Return the (x, y) coordinate for the center point of the cell that contains the specified text.  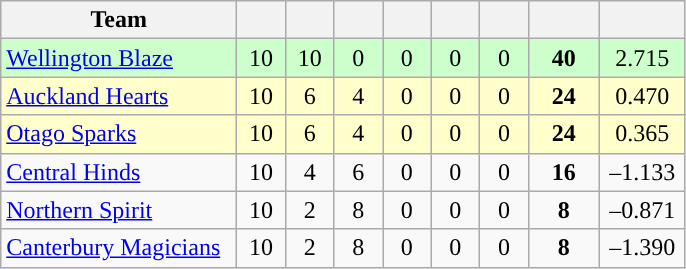
40 (564, 58)
–1.390 (642, 248)
–1.133 (642, 172)
Central Hinds (119, 172)
Canterbury Magicians (119, 248)
0.470 (642, 96)
16 (564, 172)
–0.871 (642, 210)
Auckland Hearts (119, 96)
Team (119, 20)
Wellington Blaze (119, 58)
2.715 (642, 58)
Otago Sparks (119, 134)
0.365 (642, 134)
Northern Spirit (119, 210)
